Provide the [X, Y] coordinate of the cell's center where the given text is located.  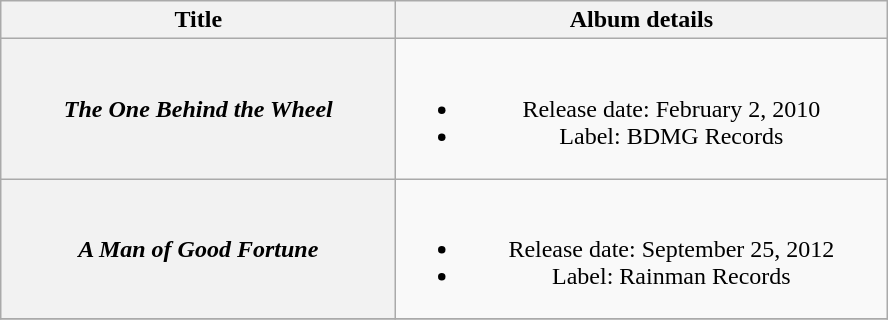
Release date: February 2, 2010Label: BDMG Records [642, 109]
A Man of Good Fortune [198, 249]
Album details [642, 20]
Title [198, 20]
The One Behind the Wheel [198, 109]
Release date: September 25, 2012Label: Rainman Records [642, 249]
